Identify which cell holds the provided text, then report its [x, y] central coordinate. 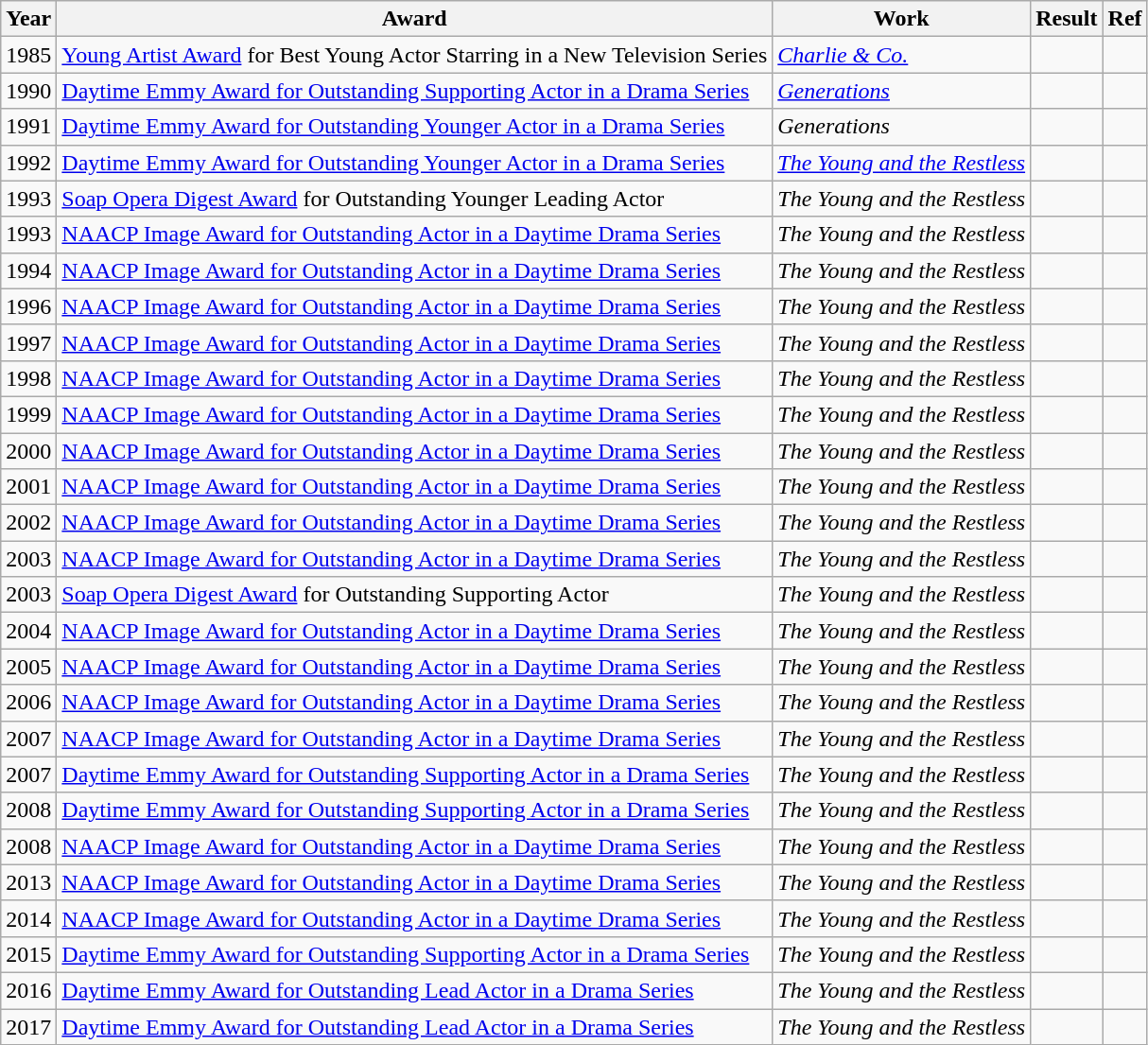
Year [28, 19]
1996 [28, 306]
1985 [28, 55]
2004 [28, 631]
2016 [28, 990]
Work [902, 19]
Ref [1125, 19]
2001 [28, 487]
Award [414, 19]
2017 [28, 1026]
2015 [28, 954]
2014 [28, 918]
1998 [28, 378]
Soap Opera Digest Award for Outstanding Supporting Actor [414, 595]
Young Artist Award for Best Young Actor Starring in a New Television Series [414, 55]
1994 [28, 270]
2000 [28, 451]
2005 [28, 667]
Result [1067, 19]
Soap Opera Digest Award for Outstanding Younger Leading Actor [414, 199]
1990 [28, 91]
1997 [28, 342]
2013 [28, 882]
2002 [28, 523]
1999 [28, 414]
2006 [28, 703]
Charlie & Co. [902, 55]
1992 [28, 163]
1991 [28, 127]
